Capture the cell that displays the provided text and extract its [x, y] central coordinate. 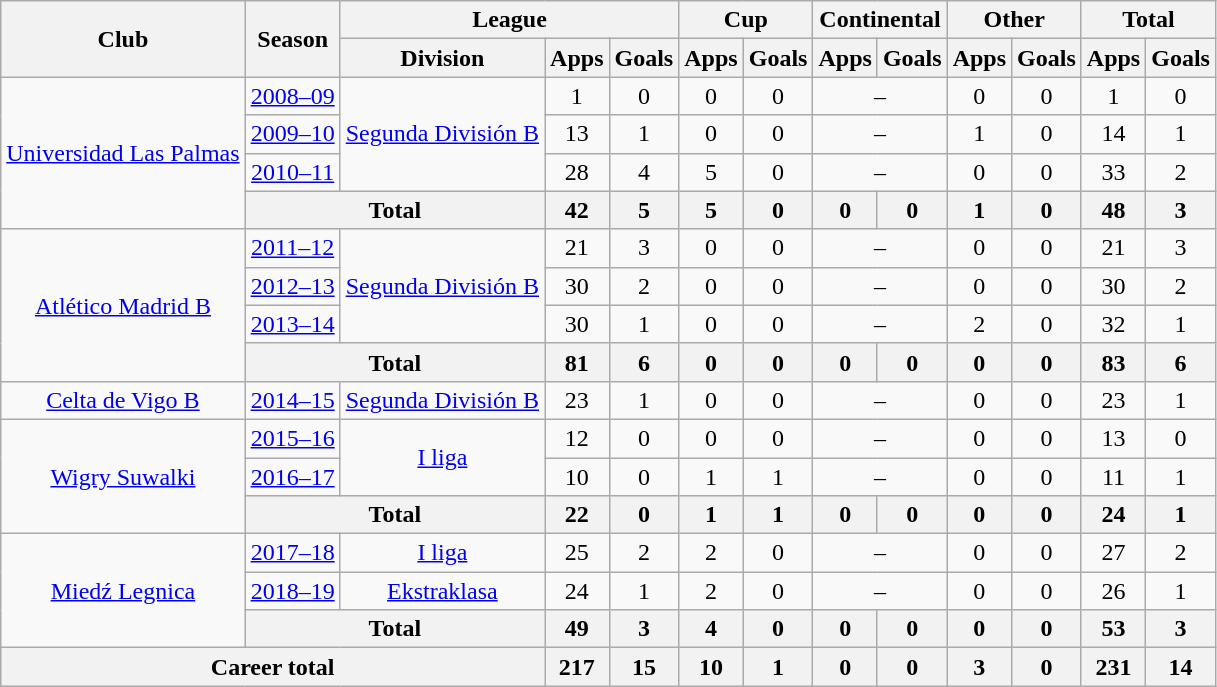
81 [577, 362]
25 [577, 553]
Wigry Suwalki [123, 476]
2013–14 [292, 324]
2018–19 [292, 591]
Atlético Madrid B [123, 305]
2008–09 [292, 96]
Ekstraklasa [442, 591]
2014–15 [292, 400]
Cup [746, 20]
32 [1113, 324]
2009–10 [292, 134]
26 [1113, 591]
2012–13 [292, 286]
53 [1113, 629]
2017–18 [292, 553]
Other [1014, 20]
Division [442, 58]
2015–16 [292, 438]
2011–12 [292, 248]
League [510, 20]
11 [1113, 477]
231 [1113, 667]
Season [292, 39]
42 [577, 210]
28 [577, 172]
22 [577, 515]
Celta de Vigo B [123, 400]
48 [1113, 210]
33 [1113, 172]
15 [644, 667]
Club [123, 39]
12 [577, 438]
2010–11 [292, 172]
Miedź Legnica [123, 591]
Universidad Las Palmas [123, 153]
Career total [273, 667]
2016–17 [292, 477]
83 [1113, 362]
Continental [880, 20]
217 [577, 667]
27 [1113, 553]
49 [577, 629]
